Search for the cell housing the specified text and yield its (x, y) center coordinate. 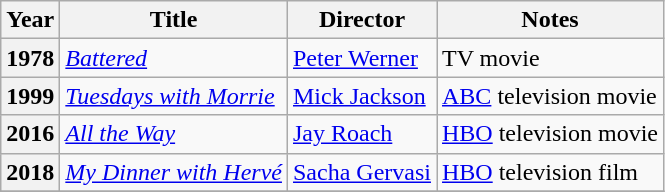
HBO television movie (550, 134)
Mick Jackson (362, 96)
All the Way (174, 134)
HBO television film (550, 172)
1999 (30, 96)
1978 (30, 58)
Sacha Gervasi (362, 172)
2016 (30, 134)
Title (174, 20)
Director (362, 20)
Battered (174, 58)
ABC television movie (550, 96)
2018 (30, 172)
Tuesdays with Morrie (174, 96)
My Dinner with Hervé (174, 172)
Peter Werner (362, 58)
Notes (550, 20)
Jay Roach (362, 134)
Year (30, 20)
TV movie (550, 58)
